For the text-containing cell, return its midpoint in [X, Y] coordinate format. 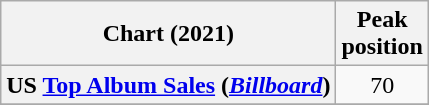
Chart (2021) [168, 34]
70 [382, 85]
US Top Album Sales (Billboard) [168, 85]
Peakposition [382, 34]
